Identify which cell holds the provided text, then report its (X, Y) central coordinate. 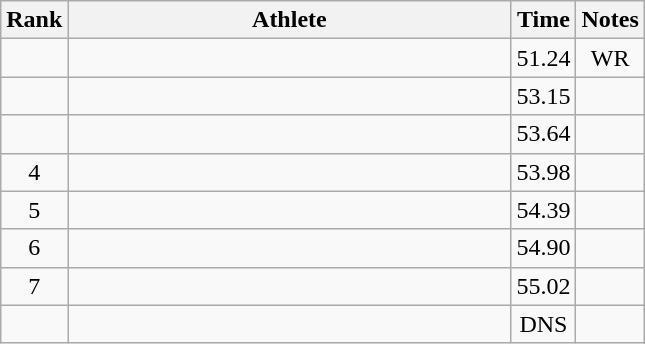
WR (610, 58)
55.02 (544, 286)
DNS (544, 324)
Athlete (290, 20)
4 (34, 172)
Time (544, 20)
54.39 (544, 210)
7 (34, 286)
6 (34, 248)
53.15 (544, 96)
Rank (34, 20)
53.98 (544, 172)
51.24 (544, 58)
5 (34, 210)
53.64 (544, 134)
54.90 (544, 248)
Notes (610, 20)
